Provide the [x, y] coordinate of the cell's center where the given text is located.  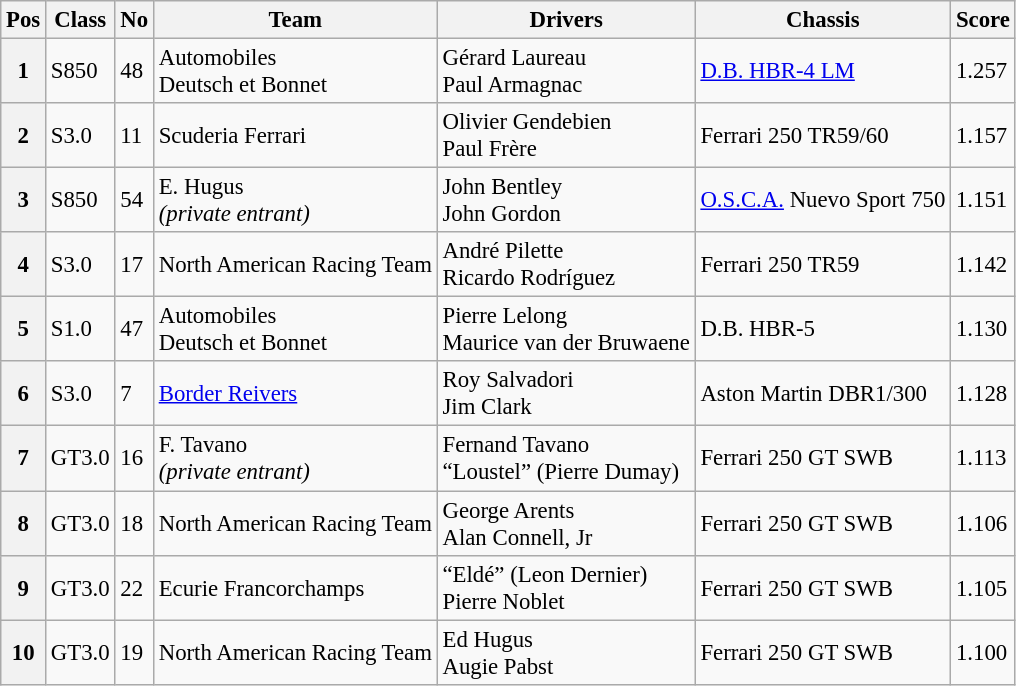
1 [24, 72]
D.B. HBR-5 [823, 330]
S1.0 [80, 330]
Score [984, 20]
1.142 [984, 264]
19 [134, 652]
George Arents Alan Connell, Jr [566, 524]
10 [24, 652]
Scuderia Ferrari [295, 136]
Gérard Laureau Paul Armagnac [566, 72]
6 [24, 394]
48 [134, 72]
3 [24, 200]
Team [295, 20]
Olivier Gendebien Paul Frère [566, 136]
8 [24, 524]
No [134, 20]
54 [134, 200]
1.157 [984, 136]
O.S.C.A. Nuevo Sport 750 [823, 200]
1.128 [984, 394]
John Bentley John Gordon [566, 200]
1.113 [984, 458]
1.130 [984, 330]
Class [80, 20]
Roy Salvadori Jim Clark [566, 394]
1.105 [984, 588]
11 [134, 136]
E. Hugus(private entrant) [295, 200]
22 [134, 588]
1.151 [984, 200]
Pos [24, 20]
Border Reivers [295, 394]
47 [134, 330]
D.B. HBR-4 LM [823, 72]
1.100 [984, 652]
Ecurie Francorchamps [295, 588]
1.106 [984, 524]
Chassis [823, 20]
5 [24, 330]
Aston Martin DBR1/300 [823, 394]
“Eldé” (Leon Dernier) Pierre Noblet [566, 588]
Ferrari 250 TR59/60 [823, 136]
1.257 [984, 72]
Ed Hugus Augie Pabst [566, 652]
4 [24, 264]
Drivers [566, 20]
9 [24, 588]
André Pilette Ricardo Rodríguez [566, 264]
2 [24, 136]
Ferrari 250 TR59 [823, 264]
16 [134, 458]
Fernand Tavano “Loustel” (Pierre Dumay) [566, 458]
18 [134, 524]
Pierre Lelong Maurice van der Bruwaene [566, 330]
17 [134, 264]
F. Tavano(private entrant) [295, 458]
